Determine the [x, y] coordinate at the center of the cell enclosing the given text.  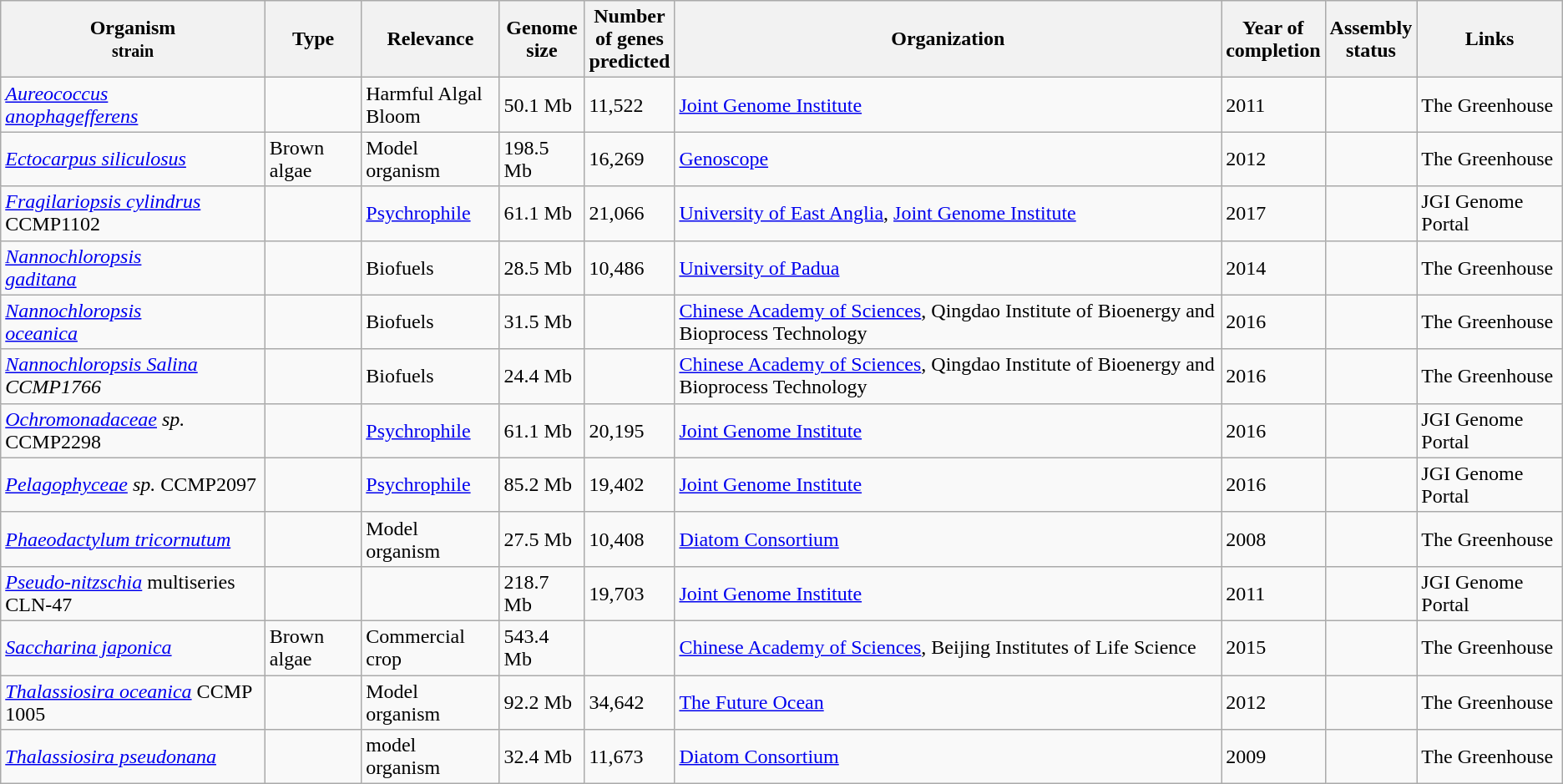
218.7 Mb [542, 593]
Genoscope [948, 159]
32.4 Mb [542, 756]
Organization [948, 39]
Numberof genespredicted [630, 39]
Aureococcusanophagefferens [134, 105]
21,066 [630, 214]
Type [312, 39]
Links [1490, 39]
19,402 [630, 484]
85.2 Mb [542, 484]
198.5 Mb [542, 159]
28.5 Mb [542, 267]
Fragilariopsis cylindrus CCMP1102 [134, 214]
92.2 Mb [542, 701]
University of East Anglia, Joint Genome Institute [948, 214]
Saccharina japonica [134, 648]
24.4 Mb [542, 376]
Pelagophyceae sp. CCMP2097 [134, 484]
11,522 [630, 105]
2008 [1273, 539]
Thalassiosira pseudonana [134, 756]
Genomesize [542, 39]
11,673 [630, 756]
Commercial crop [431, 648]
31.5 Mb [542, 322]
Assemblystatus [1371, 39]
543.4 Mb [542, 648]
Nannochloropsisoceanica [134, 322]
University of Padua [948, 267]
Harmful AlgalBloom [431, 105]
Organismstrain [134, 39]
27.5 Mb [542, 539]
50.1 Mb [542, 105]
Year ofcompletion [1273, 39]
Ectocarpus siliculosus [134, 159]
Phaeodactylum tricornutum [134, 539]
2014 [1273, 267]
2017 [1273, 214]
19,703 [630, 593]
model organism [431, 756]
Thalassiosira oceanica CCMP 1005 [134, 701]
The Future Ocean [948, 701]
2009 [1273, 756]
20,195 [630, 431]
Nannochloropsis Salina CCMP1766 [134, 376]
Nannochloropsisgaditana [134, 267]
10,486 [630, 267]
34,642 [630, 701]
Pseudo-nitzschia multiseries CLN-47 [134, 593]
16,269 [630, 159]
Ochromonadaceae sp. CCMP2298 [134, 431]
Chinese Academy of Sciences, Beijing Institutes of Life Science [948, 648]
10,408 [630, 539]
Relevance [431, 39]
2015 [1273, 648]
